Search for the cell housing the specified text and yield its [x, y] center coordinate. 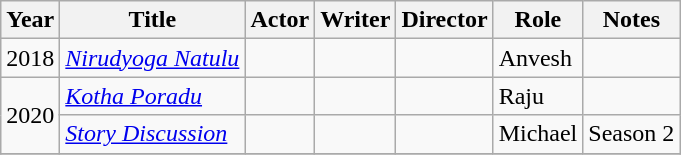
Title [152, 20]
2020 [30, 115]
Kotha Poradu [152, 96]
Director [444, 20]
Story Discussion [152, 134]
Role [538, 20]
Raju [538, 96]
Anvesh [538, 58]
Season 2 [632, 134]
Notes [632, 20]
Nirudyoga Natulu [152, 58]
Writer [356, 20]
2018 [30, 58]
Actor [280, 20]
Michael [538, 134]
Year [30, 20]
